Capture the cell that displays the provided text and extract its (x, y) central coordinate. 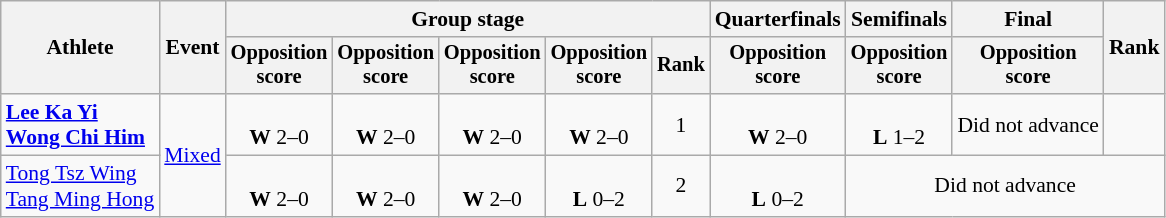
Quarterfinals (778, 19)
Semifinals (900, 19)
Tong Tsz WingTang Ming Hong (80, 186)
Lee Ka YiWong Chi Him (80, 124)
Group stage (468, 19)
Event (192, 48)
1 (681, 124)
Mixed (192, 155)
Final (1028, 19)
L 1–2 (900, 124)
2 (681, 186)
Athlete (80, 48)
